Output the (x, y) coordinate of the center of the cell containing the given text.  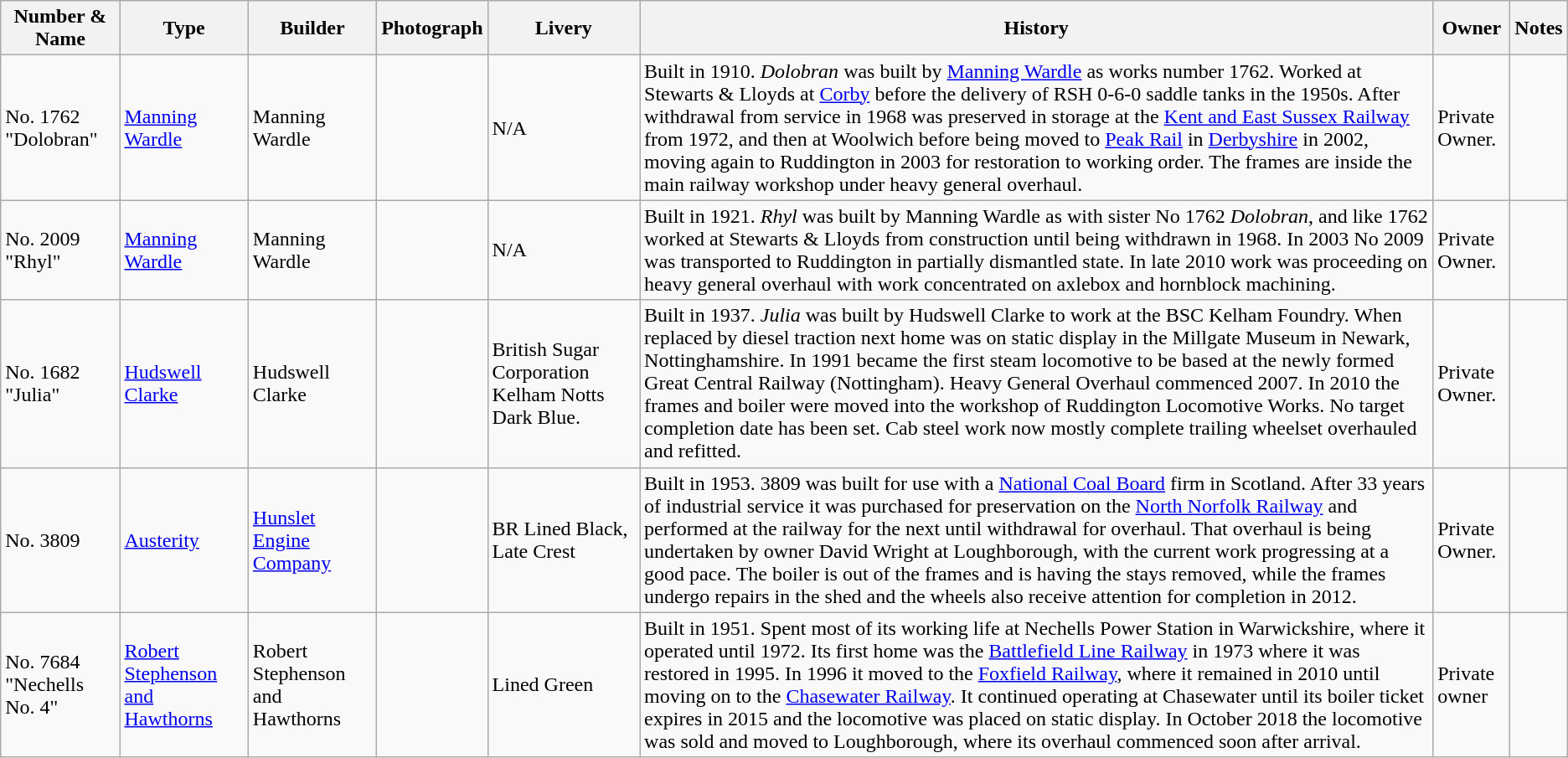
BR Lined Black, Late Crest (564, 539)
Austerity (184, 539)
No. 3809 (60, 539)
Number & Name (60, 28)
Private owner (1472, 685)
British Sugar Corporation Kelham Notts Dark Blue. (564, 384)
Lined Green (564, 685)
Owner (1472, 28)
No. 7684 "Nechells No. 4" (60, 685)
No. 1682 "Julia" (60, 384)
No. 2009 "Rhyl" (60, 250)
History (1037, 28)
Type (184, 28)
No. 1762 "Dolobran" (60, 127)
Builder (312, 28)
Notes (1539, 28)
Livery (564, 28)
Photograph (432, 28)
Hunslet Engine Company (312, 539)
